From the cell containing the given text, extract its center point as [x, y] coordinate. 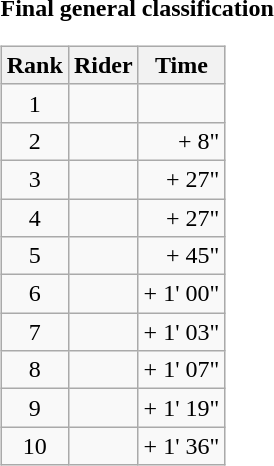
Time [182, 65]
6 [34, 294]
+ 1' 36" [182, 446]
1 [34, 103]
3 [34, 179]
10 [34, 446]
+ 1' 19" [182, 408]
+ 8" [182, 141]
9 [34, 408]
2 [34, 141]
+ 1' 03" [182, 332]
5 [34, 256]
+ 1' 00" [182, 294]
+ 45" [182, 256]
Rider [103, 65]
+ 1' 07" [182, 370]
Rank [34, 65]
7 [34, 332]
4 [34, 217]
8 [34, 370]
